Output the [X, Y] coordinate of the center of the cell containing the given text.  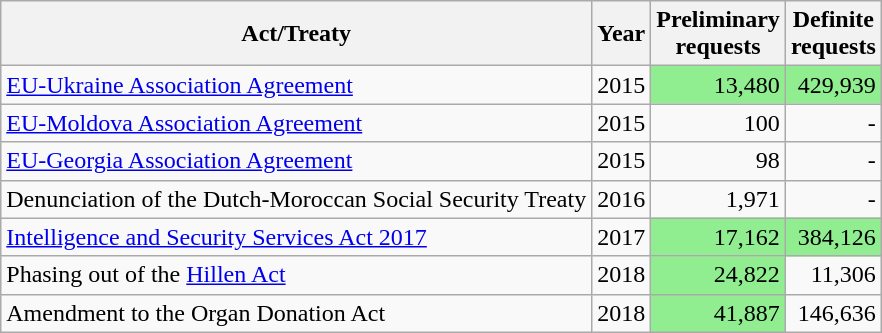
EU-Georgia Association Agreement [296, 161]
2016 [622, 199]
Phasing out of the Hillen Act [296, 275]
1,971 [718, 199]
11,306 [833, 275]
384,126 [833, 237]
17,162 [718, 237]
24,822 [718, 275]
41,887 [718, 313]
13,480 [718, 85]
Amendment to the Organ Donation Act [296, 313]
Act/Treaty [296, 34]
429,939 [833, 85]
Preliminaryrequests [718, 34]
EU-Moldova Association Agreement [296, 123]
Denunciation of the Dutch-Moroccan Social Security Treaty [296, 199]
EU-Ukraine Association Agreement [296, 85]
146,636 [833, 313]
2017 [622, 237]
98 [718, 161]
Definiterequests [833, 34]
Intelligence and Security Services Act 2017 [296, 237]
100 [718, 123]
Year [622, 34]
